Return the (x, y) coordinate for the center point of the cell that contains the specified text.  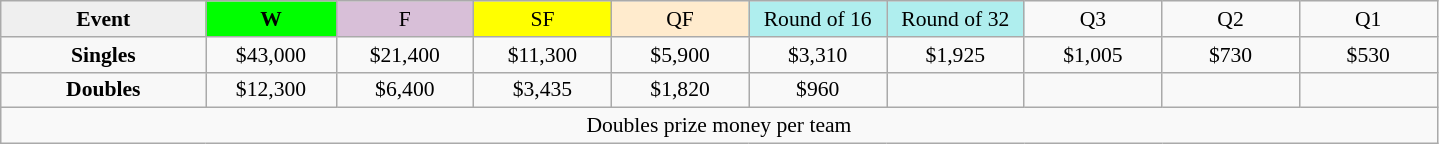
SF (543, 19)
$6,400 (405, 90)
$1,925 (955, 55)
$730 (1231, 55)
$1,005 (1093, 55)
Round of 32 (955, 19)
$12,300 (271, 90)
Singles (104, 55)
$960 (818, 90)
$21,400 (405, 55)
W (271, 19)
$3,435 (543, 90)
Doubles (104, 90)
$5,900 (680, 55)
$43,000 (271, 55)
$1,820 (680, 90)
$3,310 (818, 55)
Q2 (1231, 19)
$530 (1368, 55)
QF (680, 19)
Event (104, 19)
Doubles prize money per team (719, 126)
F (405, 19)
Q3 (1093, 19)
Round of 16 (818, 19)
Q1 (1368, 19)
$11,300 (543, 55)
